Identify which cell holds the provided text, then report its [X, Y] central coordinate. 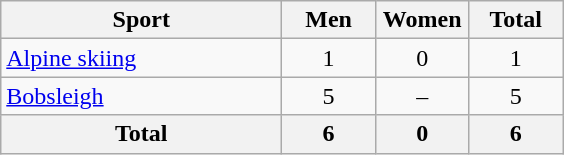
Women [422, 20]
Alpine skiing [142, 58]
– [422, 96]
Bobsleigh [142, 96]
Men [329, 20]
Sport [142, 20]
